Locate the cell with the specified text and output its (x, y) center coordinate. 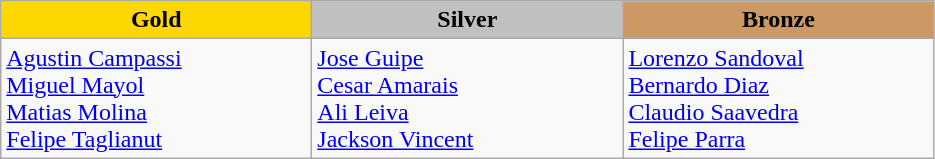
Bronze (778, 20)
Jose GuipeCesar AmaraisAli LeivaJackson Vincent (468, 98)
Gold (156, 20)
Lorenzo SandovalBernardo DiazClaudio SaavedraFelipe Parra (778, 98)
Silver (468, 20)
Agustin CampassiMiguel MayolMatias MolinaFelipe Taglianut (156, 98)
